Search for the cell housing the specified text and yield its [X, Y] center coordinate. 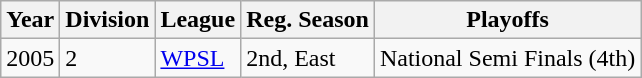
National Semi Finals (4th) [507, 58]
2 [108, 58]
Playoffs [507, 20]
2nd, East [308, 58]
2005 [30, 58]
WPSL [198, 58]
Division [108, 20]
League [198, 20]
Reg. Season [308, 20]
Year [30, 20]
